Provide the [X, Y] coordinate of the cell's center where the given text is located.  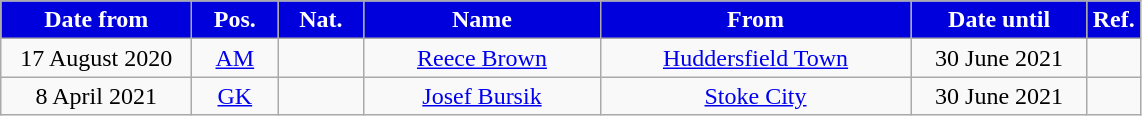
Ref. [1114, 20]
Stoke City [756, 96]
Nat. [321, 20]
AM [235, 58]
GK [235, 96]
Huddersfield Town [756, 58]
Date until [999, 20]
17 August 2020 [96, 58]
Reece Brown [482, 58]
Name [482, 20]
Date from [96, 20]
8 April 2021 [96, 96]
Pos. [235, 20]
From [756, 20]
Josef Bursik [482, 96]
